Return [X, Y] of the center of cell containing provided text 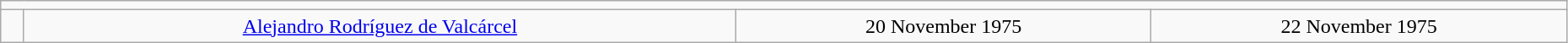
22 November 1975 [1360, 26]
Alejandro Rodríguez de Valcárcel [380, 26]
20 November 1975 [943, 26]
